Extract the [x, y] coordinate from the center of the cell holding the provided text.  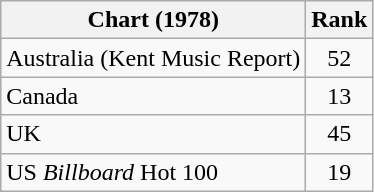
Canada [154, 96]
Rank [340, 20]
13 [340, 96]
Chart (1978) [154, 20]
52 [340, 58]
UK [154, 134]
45 [340, 134]
Australia (Kent Music Report) [154, 58]
19 [340, 172]
US Billboard Hot 100 [154, 172]
